For the text-containing cell, return its midpoint in [x, y] coordinate format. 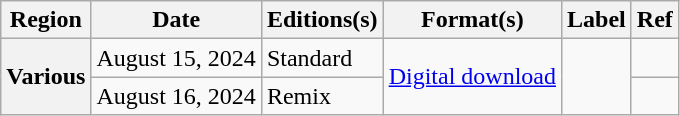
Digital download [472, 77]
Standard [322, 58]
August 15, 2024 [176, 58]
Remix [322, 96]
Editions(s) [322, 20]
Region [46, 20]
August 16, 2024 [176, 96]
Format(s) [472, 20]
Label [597, 20]
Date [176, 20]
Various [46, 77]
Ref [654, 20]
